Capture the cell that displays the provided text and extract its [x, y] central coordinate. 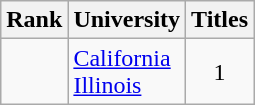
Titles [220, 20]
Rank [34, 20]
1 [220, 72]
CaliforniaIllinois [127, 72]
University [127, 20]
